Find where the given text appears and provide that cell's center as [x, y] coordinate. 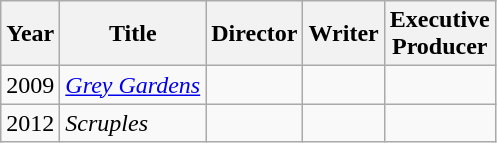
2009 [30, 85]
2012 [30, 123]
Director [254, 34]
Scruples [133, 123]
Writer [344, 34]
Year [30, 34]
Title [133, 34]
ExecutiveProducer [440, 34]
Grey Gardens [133, 85]
